Scan for the cell matching the given text and deliver its (x, y) coordinate at center. 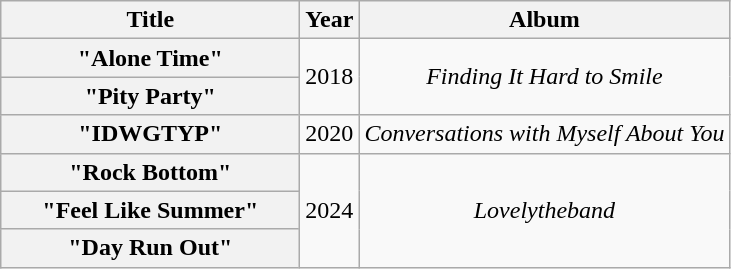
2024 (330, 210)
"IDWGTYP" (150, 134)
"Feel Like Summer" (150, 210)
"Rock Bottom" (150, 172)
2020 (330, 134)
Conversations with Myself About You (544, 134)
Finding It Hard to Smile (544, 77)
Album (544, 20)
Year (330, 20)
"Day Run Out" (150, 248)
2018 (330, 77)
Lovelytheband (544, 210)
"Alone Time" (150, 58)
"Pity Party" (150, 96)
Title (150, 20)
